Return the [X, Y] coordinate for the center point of the cell that contains the specified text.  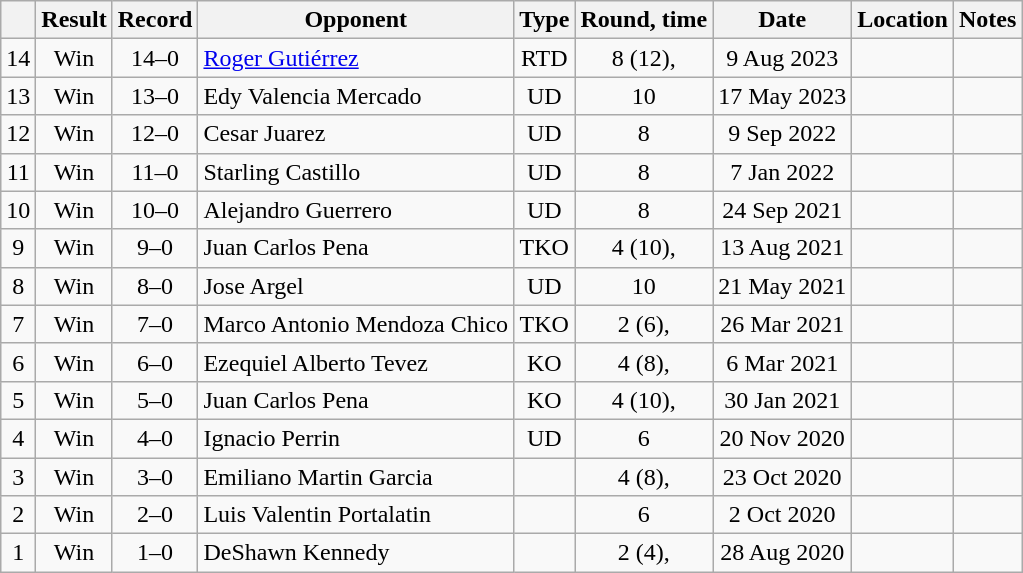
Record [155, 20]
3 [18, 477]
21 May 2021 [782, 286]
Opponent [356, 20]
Starling Castillo [356, 172]
23 Oct 2020 [782, 477]
Date [782, 20]
13–0 [155, 96]
28 Aug 2020 [782, 553]
2 [18, 515]
10–0 [155, 210]
14–0 [155, 58]
8 (12), [644, 58]
3–0 [155, 477]
5 [18, 400]
Round, time [644, 20]
Roger Gutiérrez [356, 58]
9 Aug 2023 [782, 58]
7–0 [155, 324]
11–0 [155, 172]
4–0 [155, 438]
Jose Argel [356, 286]
Location [903, 20]
5–0 [155, 400]
2 (6), [644, 324]
14 [18, 58]
12 [18, 134]
1 [18, 553]
DeShawn Kennedy [356, 553]
26 Mar 2021 [782, 324]
7 Jan 2022 [782, 172]
2 Oct 2020 [782, 515]
8–0 [155, 286]
Emiliano Martin Garcia [356, 477]
9 [18, 248]
1–0 [155, 553]
30 Jan 2021 [782, 400]
2 (4), [644, 553]
17 May 2023 [782, 96]
Luis Valentin Portalatin [356, 515]
Result [74, 20]
Alejandro Guerrero [356, 210]
Notes [987, 20]
11 [18, 172]
6 Mar 2021 [782, 362]
Cesar Juarez [356, 134]
9 Sep 2022 [782, 134]
2–0 [155, 515]
7 [18, 324]
12–0 [155, 134]
13 [18, 96]
9–0 [155, 248]
13 Aug 2021 [782, 248]
Ezequiel Alberto Tevez [356, 362]
Marco Antonio Mendoza Chico [356, 324]
Type [544, 20]
24 Sep 2021 [782, 210]
4 [18, 438]
RTD [544, 58]
6–0 [155, 362]
Ignacio Perrin [356, 438]
Edy Valencia Mercado [356, 96]
20 Nov 2020 [782, 438]
